Provide the [X, Y] coordinate of the cell's center where the given text is located.  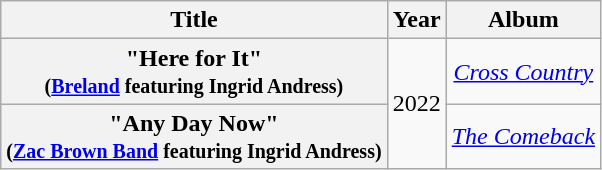
The Comeback [523, 136]
Year [416, 20]
"Here for It"(Breland featuring Ingrid Andress) [194, 72]
Cross Country [523, 72]
"Any Day Now"(Zac Brown Band featuring Ingrid Andress) [194, 136]
2022 [416, 104]
Album [523, 20]
Title [194, 20]
